Provide the (X, Y) coordinate of the cell's center where the given text is located.  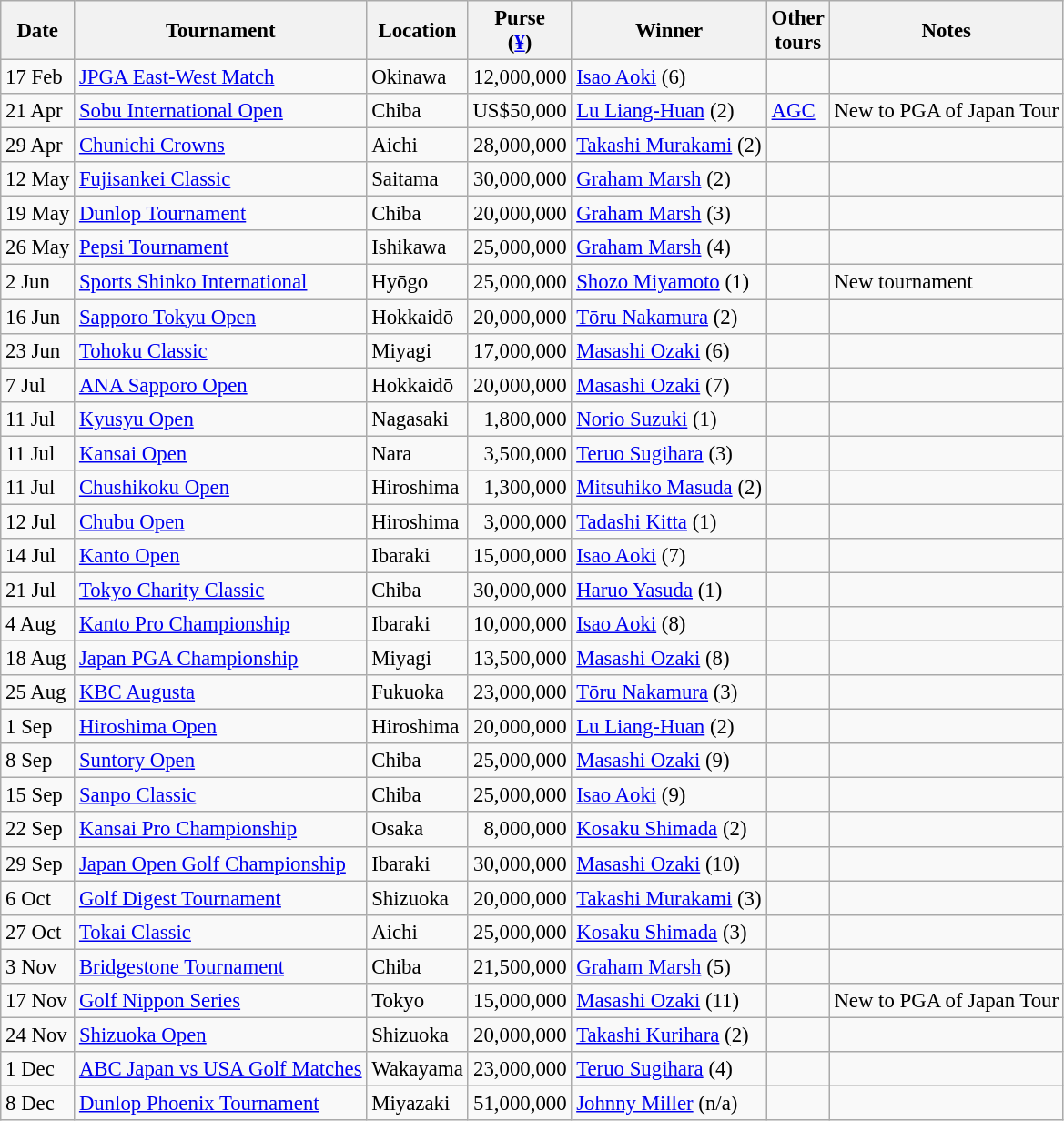
Dunlop Tournament (220, 214)
Osaka (417, 830)
1,800,000 (520, 419)
12 May (38, 179)
Masashi Ozaki (11) (669, 1001)
Golf Digest Tournament (220, 898)
26 May (38, 248)
Fujisankei Classic (220, 179)
Kosaku Shimada (3) (669, 932)
Graham Marsh (4) (669, 248)
8,000,000 (520, 830)
8 Sep (38, 761)
Ishikawa (417, 248)
Bridgestone Tournament (220, 966)
Kansai Open (220, 453)
22 Sep (38, 830)
21 Jul (38, 590)
Hyōgo (417, 282)
Masashi Ozaki (6) (669, 350)
Tōru Nakamura (2) (669, 317)
Norio Suzuki (1) (669, 419)
Shozo Miyamoto (1) (669, 282)
Isao Aoki (9) (669, 795)
Tōru Nakamura (3) (669, 692)
21,500,000 (520, 966)
7 Jul (38, 385)
Nagasaki (417, 419)
1,300,000 (520, 488)
Miyazaki (417, 1103)
Sobu International Open (220, 111)
Tokyo (417, 1001)
Dunlop Phoenix Tournament (220, 1103)
ANA Sapporo Open (220, 385)
Golf Nippon Series (220, 1001)
Tokyo Charity Classic (220, 590)
25 Aug (38, 692)
Chushikoku Open (220, 488)
23 Jun (38, 350)
Chubu Open (220, 521)
8 Dec (38, 1103)
JPGA East-West Match (220, 77)
Date (38, 31)
Takashi Murakami (3) (669, 898)
17 Feb (38, 77)
10,000,000 (520, 624)
AGC (797, 111)
Takashi Kurihara (2) (669, 1035)
Masashi Ozaki (8) (669, 659)
12 Jul (38, 521)
Kosaku Shimada (2) (669, 830)
28,000,000 (520, 146)
Kansai Pro Championship (220, 830)
Sports Shinko International (220, 282)
6 Oct (38, 898)
Masashi Ozaki (7) (669, 385)
3,000,000 (520, 521)
Purse(¥) (520, 31)
Japan Open Golf Championship (220, 863)
New tournament (947, 282)
ABC Japan vs USA Golf Matches (220, 1069)
Kanto Open (220, 556)
Mitsuhiko Masuda (2) (669, 488)
Johnny Miller (n/a) (669, 1103)
17 Nov (38, 1001)
Okinawa (417, 77)
Winner (669, 31)
21 Apr (38, 111)
19 May (38, 214)
US$50,000 (520, 111)
Notes (947, 31)
Wakayama (417, 1069)
14 Jul (38, 556)
Isao Aoki (7) (669, 556)
16 Jun (38, 317)
Saitama (417, 179)
29 Sep (38, 863)
Tokai Classic (220, 932)
1 Dec (38, 1069)
Fukuoka (417, 692)
Masashi Ozaki (9) (669, 761)
Teruo Sugihara (3) (669, 453)
Nara (417, 453)
15 Sep (38, 795)
Kanto Pro Championship (220, 624)
Hiroshima Open (220, 727)
Teruo Sugihara (4) (669, 1069)
Shizuoka Open (220, 1035)
Takashi Murakami (2) (669, 146)
Tohoku Classic (220, 350)
Tadashi Kitta (1) (669, 521)
Graham Marsh (2) (669, 179)
Isao Aoki (6) (669, 77)
KBC Augusta (220, 692)
29 Apr (38, 146)
24 Nov (38, 1035)
51,000,000 (520, 1103)
Sapporo Tokyu Open (220, 317)
Othertours (797, 31)
3,500,000 (520, 453)
13,500,000 (520, 659)
Haruo Yasuda (1) (669, 590)
Chunichi Crowns (220, 146)
Sanpo Classic (220, 795)
Tournament (220, 31)
18 Aug (38, 659)
Suntory Open (220, 761)
Pepsi Tournament (220, 248)
Masashi Ozaki (10) (669, 863)
Graham Marsh (5) (669, 966)
3 Nov (38, 966)
Graham Marsh (3) (669, 214)
1 Sep (38, 727)
Japan PGA Championship (220, 659)
Isao Aoki (8) (669, 624)
Location (417, 31)
17,000,000 (520, 350)
12,000,000 (520, 77)
2 Jun (38, 282)
27 Oct (38, 932)
4 Aug (38, 624)
Kyusyu Open (220, 419)
